Output the (x, y) coordinate of the center of the cell containing the given text.  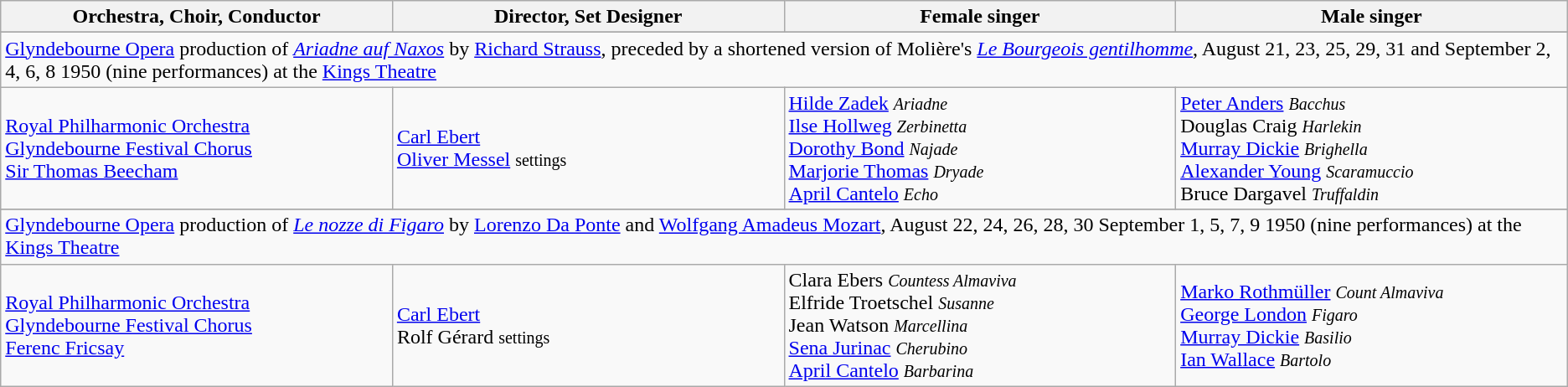
Carl EbertOliver Messel settings (588, 148)
Peter Anders BacchusDouglas Craig HarlekinMurray Dickie BrighellaAlexander Young ScaramuccioBruce Dargavel Truffaldin (1372, 148)
Marko Rothmüller Count AlmavivaGeorge London FigaroMurray Dickie BasilioIan Wallace Bartolo (1372, 325)
Carl EbertRolf Gérard settings (588, 325)
Orchestra, Choir, Conductor (197, 17)
Hilde Zadek AriadneIlse Hollweg ZerbinettaDorothy Bond NajadeMarjorie Thomas DryadeApril Cantelo Echo (980, 148)
Royal Philharmonic OrchestraGlyndebourne Festival ChorusSir Thomas Beecham (197, 148)
Male singer (1372, 17)
Clara Ebers Countess AlmavivaElfride Troetschel SusanneJean Watson MarcellinaSena Jurinac CherubinoApril Cantelo Barbarina (980, 325)
Royal Philharmonic OrchestraGlyndebourne Festival ChorusFerenc Fricsay (197, 325)
Director, Set Designer (588, 17)
Female singer (980, 17)
